From the cell containing the given text, extract its center point as [X, Y] coordinate. 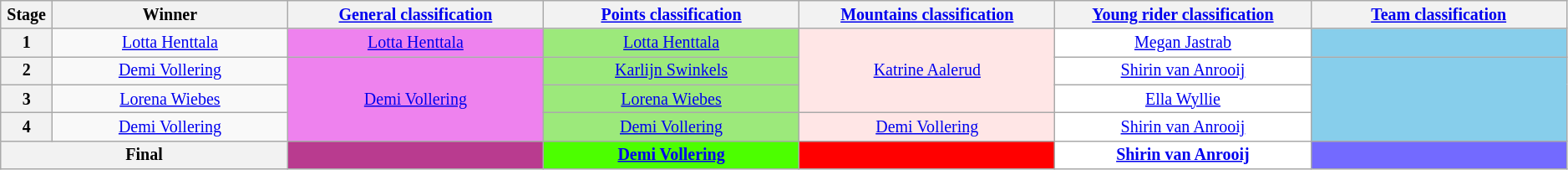
Team classification [1439, 15]
4 [27, 127]
Katrine Aalerud [927, 71]
General classification [415, 15]
Winner [170, 15]
Ella Wyllie [1183, 99]
2 [27, 70]
Megan Jastrab [1183, 44]
Young rider classification [1183, 15]
Karlijn Swinkels [671, 70]
Mountains classification [927, 15]
Points classification [671, 15]
Stage [27, 15]
3 [27, 99]
1 [27, 44]
Final [145, 154]
